Output the [X, Y] coordinate of the center of the cell containing the given text.  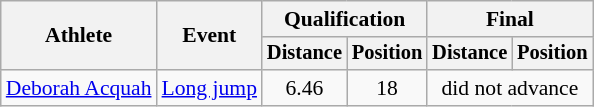
Deborah Acquah [79, 88]
Athlete [79, 36]
Qualification [344, 19]
Long jump [210, 88]
did not advance [510, 88]
Event [210, 36]
18 [387, 88]
Final [510, 19]
6.46 [304, 88]
